For the text-containing cell, return its midpoint in [x, y] coordinate format. 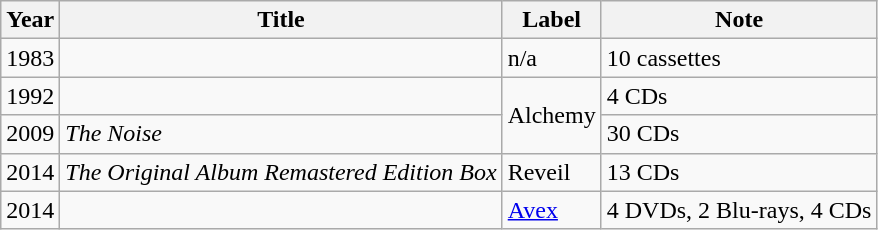
n/a [552, 58]
Label [552, 20]
1992 [30, 96]
1983 [30, 58]
13 CDs [739, 172]
The Original Album Remastered Edition Box [281, 172]
Avex [552, 210]
2009 [30, 134]
30 CDs [739, 134]
Reveil [552, 172]
Year [30, 20]
10 cassettes [739, 58]
4 DVDs, 2 Blu-rays, 4 CDs [739, 210]
Alchemy [552, 115]
Note [739, 20]
The Noise [281, 134]
Title [281, 20]
4 CDs [739, 96]
